For the text-containing cell, return its midpoint in (x, y) coordinate format. 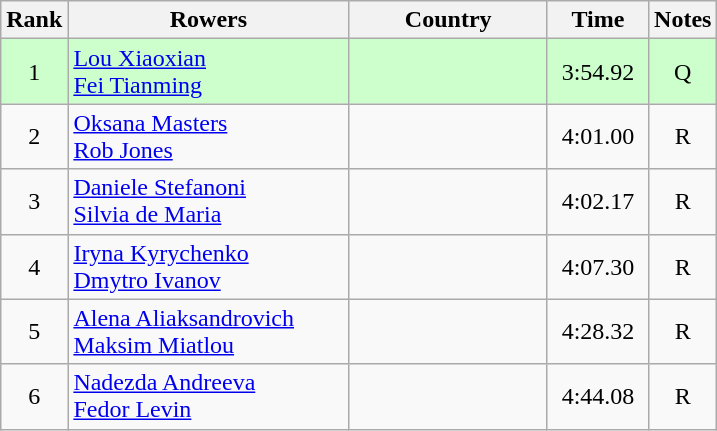
Rank (34, 20)
Lou XiaoxianFei Tianming (208, 72)
4 (34, 266)
5 (34, 332)
Oksana MastersRob Jones (208, 136)
Time (598, 20)
Q (683, 72)
4:44.08 (598, 396)
Notes (683, 20)
3 (34, 202)
4:02.17 (598, 202)
Iryna KyrychenkoDmytro Ivanov (208, 266)
Country (448, 20)
2 (34, 136)
6 (34, 396)
4:28.32 (598, 332)
1 (34, 72)
3:54.92 (598, 72)
4:07.30 (598, 266)
Nadezda AndreevaFedor Levin (208, 396)
4:01.00 (598, 136)
Alena AliaksandrovichMaksim Miatlou (208, 332)
Rowers (208, 20)
Daniele StefanoniSilvia de Maria (208, 202)
